Output the (x, y) coordinate of the center of the cell containing the given text.  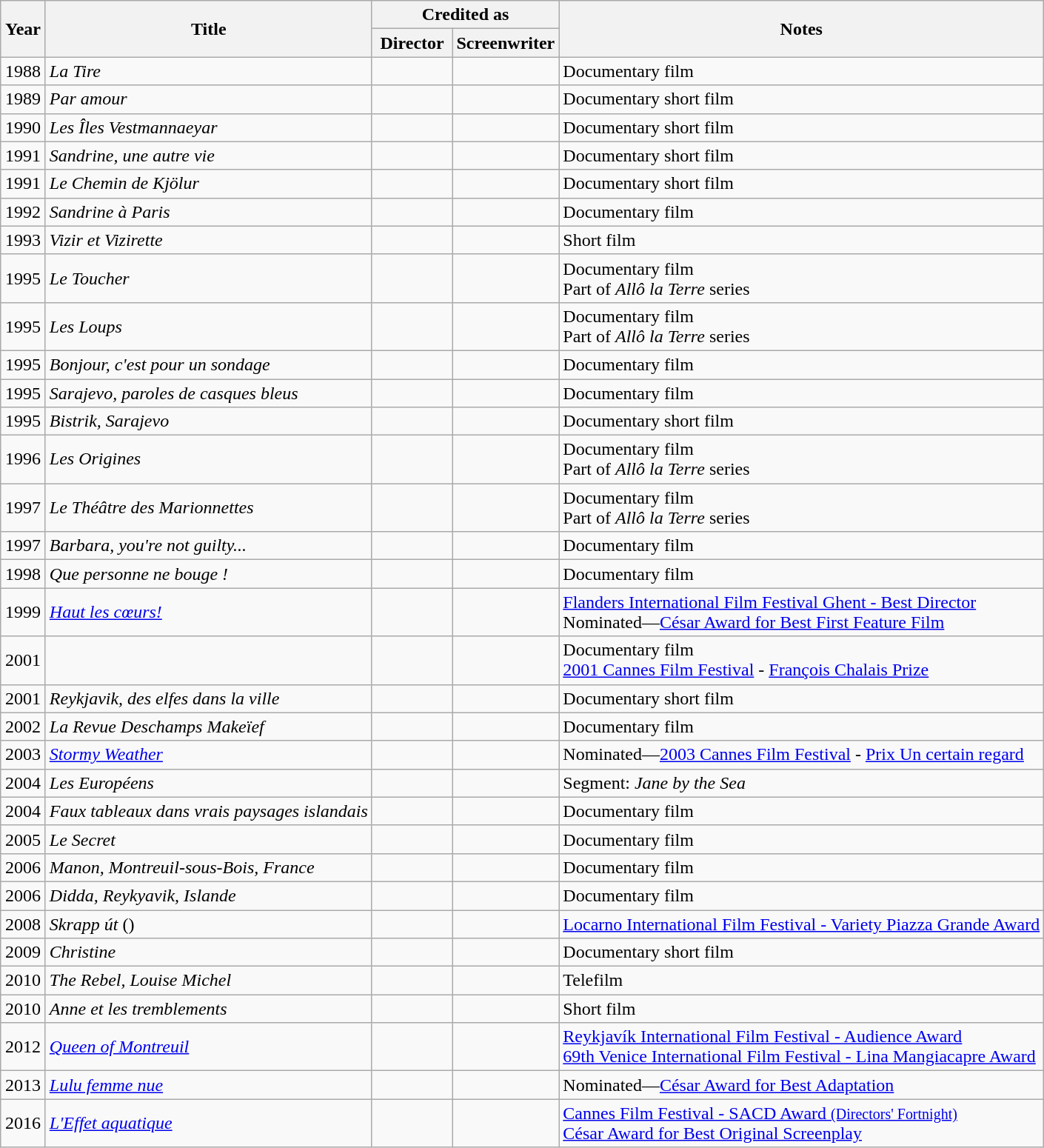
Skrapp út () (209, 924)
2008 (24, 924)
Par amour (209, 99)
Le Secret (209, 839)
Flanders International Film Festival Ghent - Best DirectorNominated—César Award for Best First Feature Film (801, 612)
Notes (801, 29)
Les Européens (209, 783)
Barbara, you're not guilty... (209, 546)
Queen of Montreuil (209, 1047)
La Revue Deschamps Makeïef (209, 727)
Les Origines (209, 459)
Segment: Jane by the Sea (801, 783)
2016 (24, 1123)
1990 (24, 127)
Credited as (465, 15)
Lulu femme nue (209, 1085)
2013 (24, 1085)
Director (412, 43)
Haut les cœurs! (209, 612)
Les Îles Vestmannaeyar (209, 127)
Anne et les tremblements (209, 1009)
Nominated—César Award for Best Adaptation (801, 1085)
2005 (24, 839)
Reykjavík International Film Festival - Audience Award69th Venice International Film Festival - Lina Mangiacapre Award (801, 1047)
Sarajevo, paroles de casques bleus (209, 393)
1998 (24, 574)
Manon, Montreuil-sous-Bois, France (209, 867)
Faux tableaux dans vrais paysages islandais (209, 811)
1989 (24, 99)
Didda, Reykyavik, Islande (209, 895)
Bonjour, c'est pour un sondage (209, 364)
The Rebel, Louise Michel (209, 981)
Le Toucher (209, 278)
Cannes Film Festival - SACD Award (Directors' Fortnight)César Award for Best Original Screenplay (801, 1123)
Telefilm (801, 981)
Que personne ne bouge ! (209, 574)
Stormy Weather (209, 755)
1993 (24, 240)
Sandrine à Paris (209, 212)
Christine (209, 952)
Vizir et Vizirette (209, 240)
Locarno International Film Festival - Variety Piazza Grande Award (801, 924)
Reykjavik, des elfes dans la ville (209, 698)
2009 (24, 952)
L'Effet aquatique (209, 1123)
1992 (24, 212)
Year (24, 29)
Les Loups (209, 326)
1988 (24, 71)
1996 (24, 459)
2002 (24, 727)
2012 (24, 1047)
Sandrine, une autre vie (209, 156)
1999 (24, 612)
2003 (24, 755)
Le Chemin de Kjölur (209, 184)
Bistrik, Sarajevo (209, 421)
Le Théâtre des Marionnettes (209, 508)
Screenwriter (506, 43)
La Tire (209, 71)
Nominated—2003 Cannes Film Festival - Prix Un certain regard (801, 755)
Documentary film2001 Cannes Film Festival - François Chalais Prize (801, 661)
Title (209, 29)
